Find where the given text appears and provide that cell's center as (X, Y) coordinate. 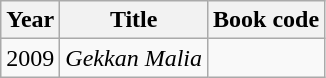
2009 (30, 58)
Book code (266, 20)
Year (30, 20)
Gekkan Malia (134, 58)
Title (134, 20)
